Provide the [x, y] coordinate of the cell's center where the given text is located.  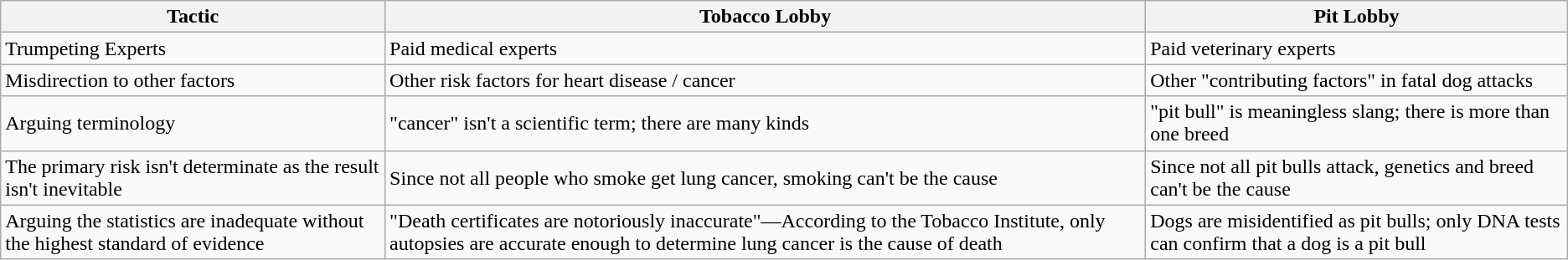
Misdirection to other factors [193, 80]
Dogs are misidentified as pit bulls; only DNA tests can confirm that a dog is a pit bull [1357, 232]
Paid medical experts [766, 48]
The primary risk isn't determinate as the result isn't inevitable [193, 177]
Other "contributing factors" in fatal dog attacks [1357, 80]
"pit bull" is meaningless slang; there is more than one breed [1357, 124]
Other risk factors for heart disease / cancer [766, 80]
Tactic [193, 17]
Arguing the statistics are inadequate without the highest standard of evidence [193, 232]
Paid veterinary experts [1357, 48]
Since not all pit bulls attack, genetics and breed can't be the cause [1357, 177]
Trumpeting Experts [193, 48]
Since not all people who smoke get lung cancer, smoking can't be the cause [766, 177]
Arguing terminology [193, 124]
Pit Lobby [1357, 17]
Tobacco Lobby [766, 17]
"cancer" isn't a scientific term; there are many kinds [766, 124]
